Extract the (X, Y) coordinate from the center of the cell holding the provided text.  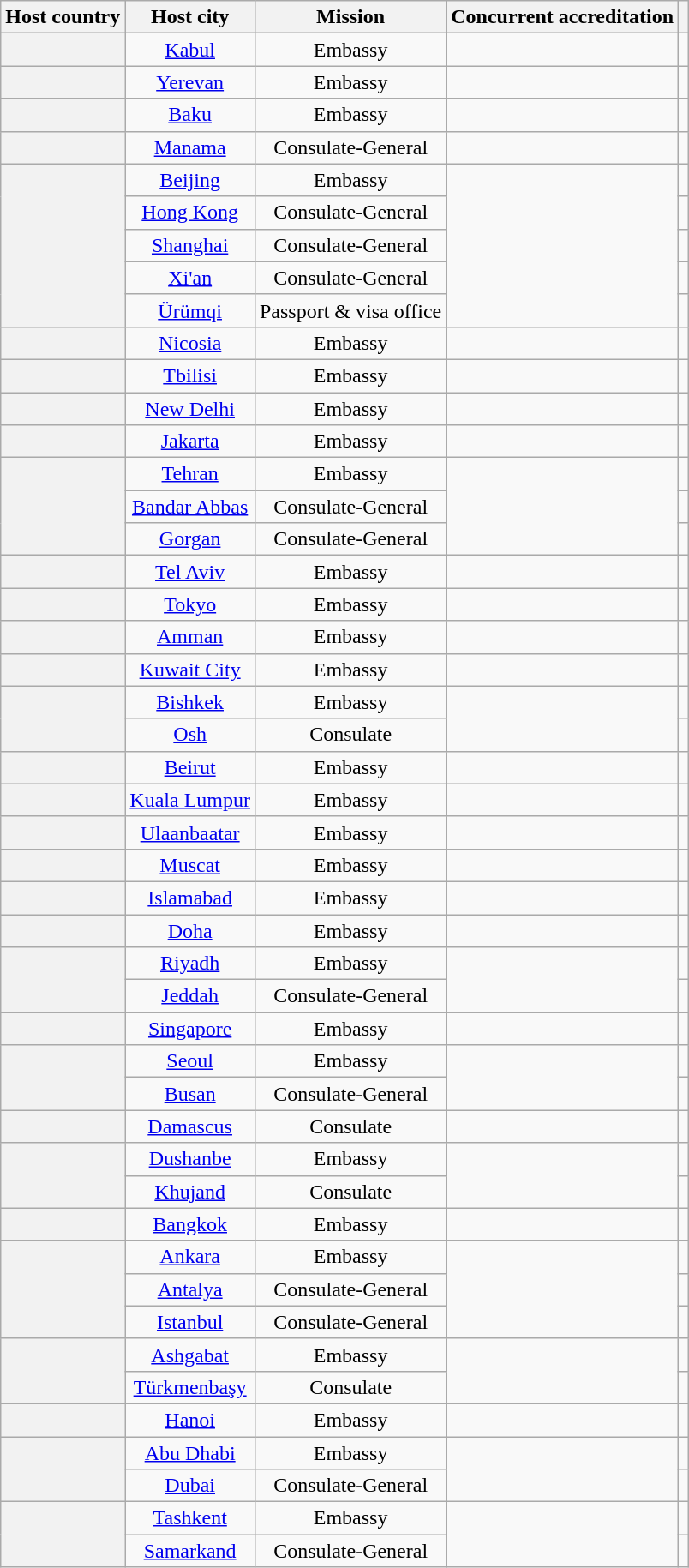
Hanoi (190, 1420)
Host country (63, 17)
Xi'an (190, 278)
Dubai (190, 1486)
Ulaanbaatar (190, 832)
Tel Aviv (190, 572)
Amman (190, 637)
Tbilisi (190, 375)
Türkmenbaşy (190, 1387)
Damascus (190, 1126)
Kuwait City (190, 670)
Seoul (190, 1061)
New Delhi (190, 409)
Bandar Abbas (190, 507)
Host city (190, 17)
Bishkek (190, 702)
Muscat (190, 865)
Jeddah (190, 996)
Passport & visa office (350, 310)
Beirut (190, 767)
Kuala Lumpur (190, 800)
Kabul (190, 50)
Ankara (190, 1257)
Beijing (190, 180)
Bangkok (190, 1224)
Ürümqi (190, 310)
Baku (190, 115)
Shanghai (190, 245)
Ashgabat (190, 1355)
Gorgan (190, 539)
Samarkand (190, 1551)
Khujand (190, 1192)
Antalya (190, 1289)
Tokyo (190, 604)
Hong Kong (190, 213)
Concurrent accreditation (562, 17)
Manama (190, 147)
Tehran (190, 474)
Dushanbe (190, 1159)
Jakarta (190, 442)
Singapore (190, 1029)
Istanbul (190, 1322)
Mission (350, 17)
Doha (190, 930)
Abu Dhabi (190, 1453)
Tashkent (190, 1518)
Busan (190, 1094)
Yerevan (190, 82)
Nicosia (190, 343)
Osh (190, 735)
Islamabad (190, 898)
Riyadh (190, 964)
